Provide the [x, y] coordinate of the cell's center where the given text is located.  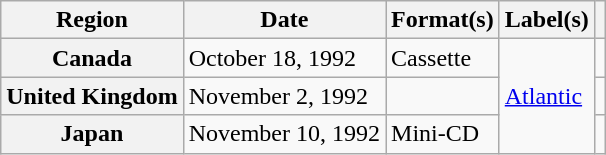
Region [92, 20]
Label(s) [546, 20]
November 10, 1992 [284, 134]
Mini-CD [443, 134]
Cassette [443, 58]
November 2, 1992 [284, 96]
Atlantic [546, 96]
United Kingdom [92, 96]
Japan [92, 134]
Date [284, 20]
Format(s) [443, 20]
October 18, 1992 [284, 58]
Canada [92, 58]
